Output the (X, Y) coordinate of the center of the cell containing the given text.  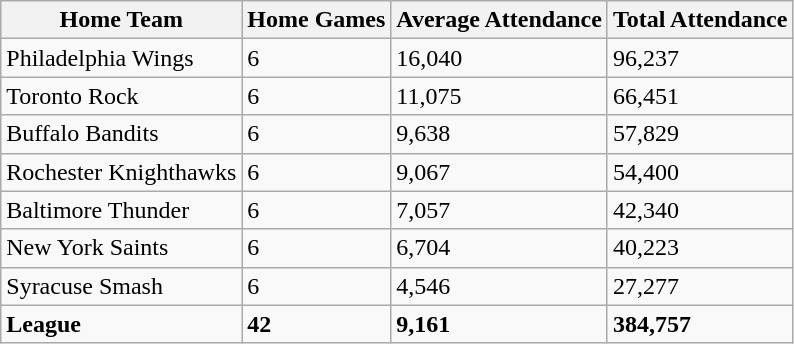
57,829 (700, 134)
9,638 (500, 134)
4,546 (500, 286)
Home Team (122, 20)
42,340 (700, 210)
Total Attendance (700, 20)
9,067 (500, 172)
42 (316, 324)
Toronto Rock (122, 96)
Buffalo Bandits (122, 134)
Syracuse Smash (122, 286)
16,040 (500, 58)
Rochester Knighthawks (122, 172)
Home Games (316, 20)
7,057 (500, 210)
27,277 (700, 286)
Average Attendance (500, 20)
Philadelphia Wings (122, 58)
66,451 (700, 96)
11,075 (500, 96)
Baltimore Thunder (122, 210)
9,161 (500, 324)
40,223 (700, 248)
54,400 (700, 172)
New York Saints (122, 248)
96,237 (700, 58)
384,757 (700, 324)
6,704 (500, 248)
League (122, 324)
